Output the [X, Y] coordinate of the center of the cell containing the given text.  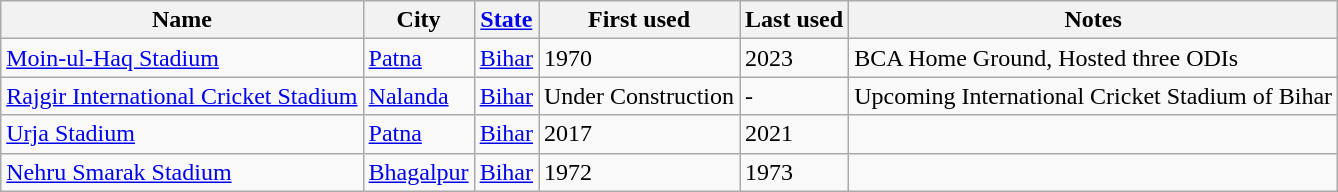
First used [638, 20]
Name [182, 20]
Urja Stadium [182, 134]
2023 [794, 58]
Moin-ul-Haq Stadium [182, 58]
Nalanda [418, 96]
2017 [638, 134]
1972 [638, 172]
- [794, 96]
Last used [794, 20]
State [506, 20]
1973 [794, 172]
1970 [638, 58]
Nehru Smarak Stadium [182, 172]
2021 [794, 134]
Bhagalpur [418, 172]
Under Construction [638, 96]
Rajgir International Cricket Stadium [182, 96]
BCA Home Ground, Hosted three ODIs [1094, 58]
Upcoming International Cricket Stadium of Bihar [1094, 96]
Notes [1094, 20]
City [418, 20]
